Output the (x, y) coordinate of the center of the cell containing the given text.  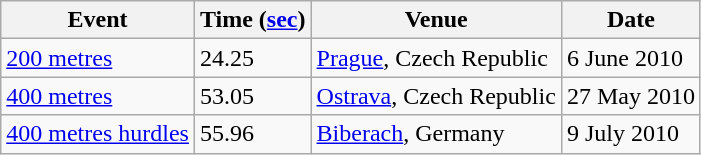
53.05 (252, 96)
Time (sec) (252, 20)
400 metres hurdles (98, 134)
Ostrava, Czech Republic (436, 96)
Biberach, Germany (436, 134)
200 metres (98, 58)
400 metres (98, 96)
Venue (436, 20)
6 June 2010 (630, 58)
Prague, Czech Republic (436, 58)
Event (98, 20)
9 July 2010 (630, 134)
27 May 2010 (630, 96)
Date (630, 20)
24.25 (252, 58)
55.96 (252, 134)
